Locate the cell with the specified text and output its (x, y) center coordinate. 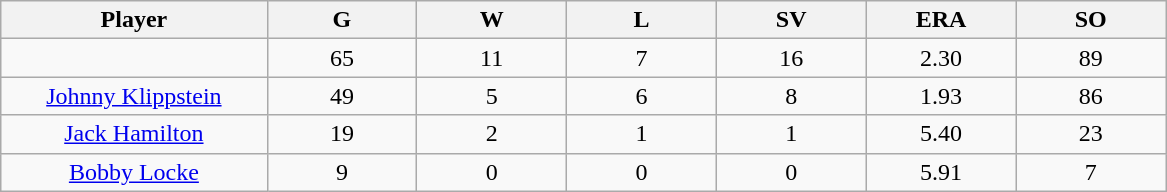
5.91 (941, 172)
2.30 (941, 58)
Bobby Locke (134, 172)
1.93 (941, 96)
65 (342, 58)
5 (492, 96)
6 (642, 96)
ERA (941, 20)
9 (342, 172)
8 (791, 96)
86 (1091, 96)
Jack Hamilton (134, 134)
G (342, 20)
SO (1091, 20)
SV (791, 20)
19 (342, 134)
W (492, 20)
49 (342, 96)
89 (1091, 58)
5.40 (941, 134)
Johnny Klippstein (134, 96)
L (642, 20)
11 (492, 58)
23 (1091, 134)
16 (791, 58)
2 (492, 134)
Player (134, 20)
